Identify which cell holds the provided text, then report its (x, y) central coordinate. 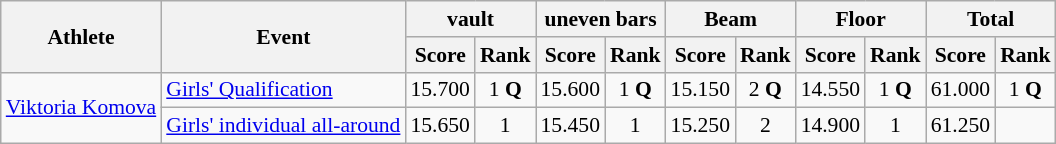
15.250 (700, 126)
Floor (861, 19)
61.000 (960, 90)
2 (766, 126)
Total (991, 19)
vault (470, 19)
15.700 (440, 90)
Event (283, 36)
Athlete (81, 36)
2 Q (766, 90)
Viktoria Komova (81, 108)
15.600 (570, 90)
uneven bars (601, 19)
14.550 (830, 90)
15.650 (440, 126)
14.900 (830, 126)
15.150 (700, 90)
Girls' individual all-around (283, 126)
61.250 (960, 126)
Girls' Qualification (283, 90)
Beam (731, 19)
15.450 (570, 126)
